Extract the (x, y) coordinate from the center of the cell holding the provided text.  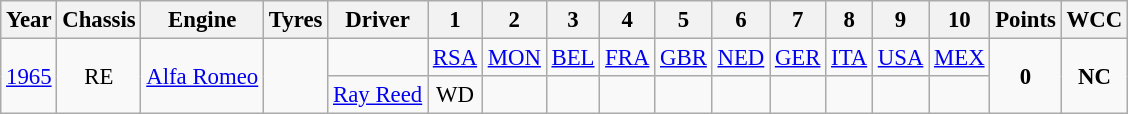
RSA (456, 58)
USA (900, 58)
Year (29, 20)
Ray Reed (378, 95)
Tyres (296, 20)
NED (740, 58)
3 (573, 20)
4 (628, 20)
NC (1094, 76)
MON (514, 58)
5 (684, 20)
9 (900, 20)
7 (798, 20)
FRA (628, 58)
Driver (378, 20)
MEX (960, 58)
8 (850, 20)
WCC (1094, 20)
Alfa Romeo (202, 76)
10 (960, 20)
Chassis (99, 20)
RE (99, 76)
1 (456, 20)
1965 (29, 76)
Points (1026, 20)
ITA (850, 58)
BEL (573, 58)
Engine (202, 20)
6 (740, 20)
2 (514, 20)
GER (798, 58)
WD (456, 95)
0 (1026, 76)
GBR (684, 58)
